Return [x, y] of the center of cell containing provided text 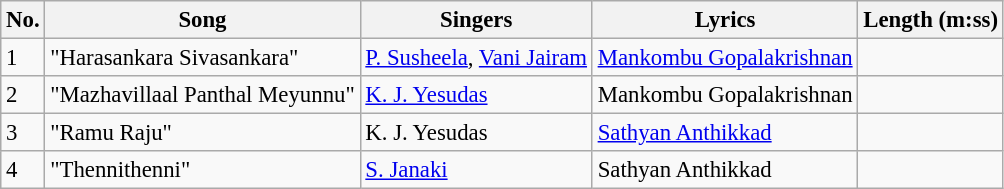
Length (m:ss) [930, 20]
4 [23, 170]
S. Janaki [476, 170]
"Harasankara Sivasankara" [202, 58]
"Ramu Raju" [202, 133]
P. Susheela, Vani Jairam [476, 58]
"Mazhavillaal Panthal Meyunnu" [202, 95]
3 [23, 133]
2 [23, 95]
1 [23, 58]
Lyrics [725, 20]
No. [23, 20]
Song [202, 20]
"Thennithenni" [202, 170]
Singers [476, 20]
